Output the [x, y] coordinate of the center of the cell containing the given text.  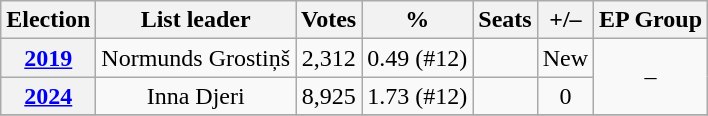
0.49 (#12) [418, 58]
8,925 [329, 96]
Votes [329, 20]
0 [565, 96]
Seats [505, 20]
+/– [565, 20]
2024 [48, 96]
EP Group [651, 20]
2019 [48, 58]
List leader [196, 20]
New [565, 58]
Election [48, 20]
1.73 (#12) [418, 96]
– [651, 77]
2,312 [329, 58]
Inna Djeri [196, 96]
% [418, 20]
Normunds Grostiņš [196, 58]
